Scan for the cell matching the given text and deliver its (x, y) coordinate at center. 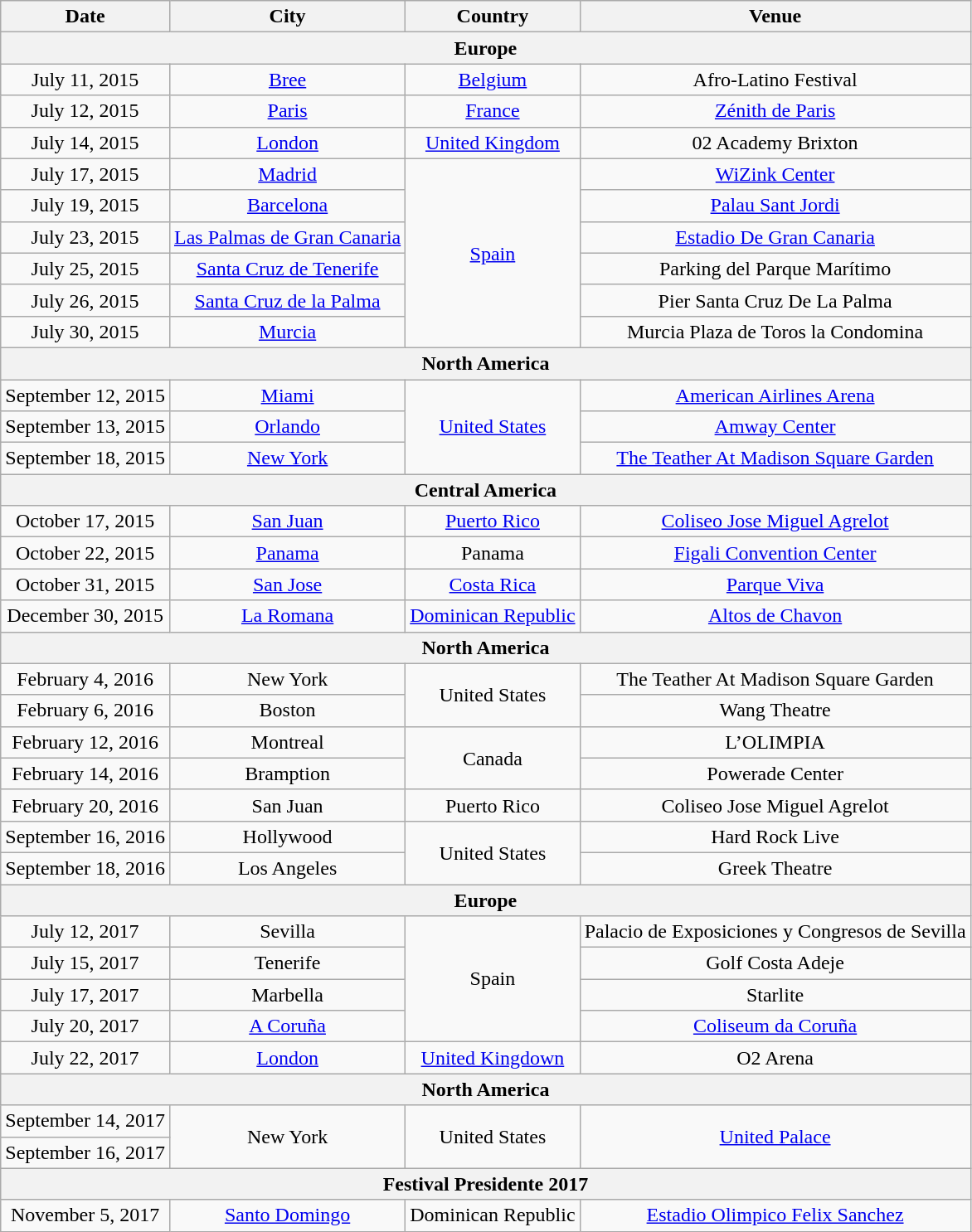
July 26, 2015 (85, 300)
United Palace (775, 1137)
Montreal (287, 742)
September 18, 2016 (85, 868)
July 20, 2017 (85, 1026)
Zénith de Paris (775, 111)
Boston (287, 711)
Barcelona (287, 206)
Afro-Latino Festival (775, 80)
Belgium (493, 80)
Festival Presidente 2017 (486, 1184)
Country (493, 17)
Madrid (287, 174)
July 22, 2017 (85, 1058)
Las Palmas de Gran Canaria (287, 237)
Tenerife (287, 963)
La Romana (287, 616)
July 11, 2015 (85, 80)
Bree (287, 80)
Golf Costa Adeje (775, 963)
Starlite (775, 995)
Wang Theatre (775, 711)
October 31, 2015 (85, 584)
November 5, 2017 (85, 1215)
City (287, 17)
Estadio Olimpico Felix Sanchez (775, 1215)
Central America (486, 490)
October 17, 2015 (85, 521)
July 17, 2015 (85, 174)
Palacio de Exposiciones y Congresos de Sevilla (775, 932)
Venue (775, 17)
Marbella (287, 995)
Santa Cruz de la Palma (287, 300)
Murcia (287, 332)
September 13, 2015 (85, 427)
United Kingdom (493, 143)
Sevilla (287, 932)
Greek Theatre (775, 868)
Parking del Parque Marítimo (775, 269)
July 14, 2015 (85, 143)
Date (85, 17)
Bramption (287, 774)
February 4, 2016 (85, 679)
Altos de Chavon (775, 616)
September 12, 2015 (85, 395)
July 30, 2015 (85, 332)
Hollywood (287, 837)
Santo Domingo (287, 1215)
September 18, 2015 (85, 458)
San Jose (287, 584)
February 14, 2016 (85, 774)
Palau Sant Jordi (775, 206)
Miami (287, 395)
Pier Santa Cruz De La Palma (775, 300)
Costa Rica (493, 584)
A Coruña (287, 1026)
July 25, 2015 (85, 269)
July 15, 2017 (85, 963)
Coliseum da Coruña (775, 1026)
December 30, 2015 (85, 616)
September 14, 2017 (85, 1121)
Hard Rock Live (775, 837)
Powerade Center (775, 774)
France (493, 111)
02 Academy Brixton (775, 143)
American Airlines Arena (775, 395)
September 16, 2017 (85, 1152)
July 12, 2017 (85, 932)
Orlando (287, 427)
Canada (493, 758)
February 20, 2016 (85, 805)
July 12, 2015 (85, 111)
July 19, 2015 (85, 206)
WiZink Center (775, 174)
July 23, 2015 (85, 237)
United Kingdown (493, 1058)
Parque Viva (775, 584)
July 17, 2017 (85, 995)
Amway Center (775, 427)
Paris (287, 111)
Los Angeles (287, 868)
Estadio De Gran Canaria (775, 237)
Santa Cruz de Tenerife (287, 269)
Murcia Plaza de Toros la Condomina (775, 332)
February 6, 2016 (85, 711)
O2 Arena (775, 1058)
L’OLIMPIA (775, 742)
September 16, 2016 (85, 837)
February 12, 2016 (85, 742)
October 22, 2015 (85, 553)
Figali Convention Center (775, 553)
